Detect which cell encompasses the target text, then output its [x, y] center coordinate. 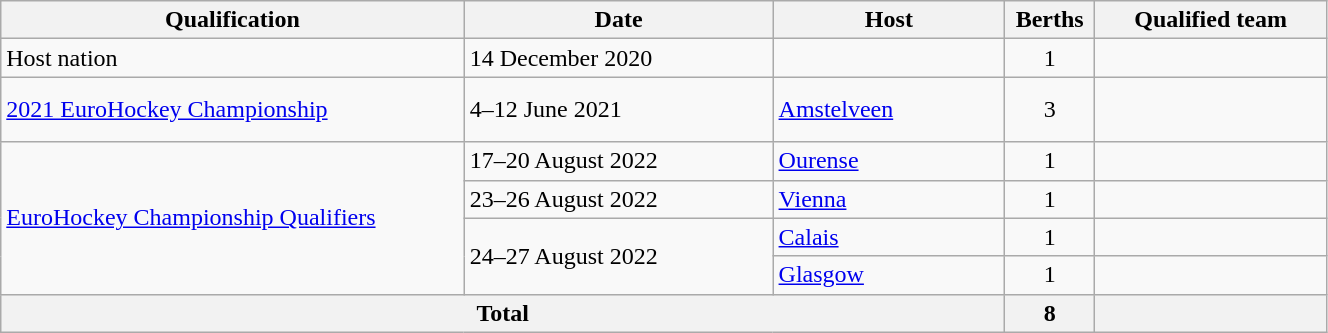
Host [889, 20]
17–20 August 2022 [618, 161]
Ourense [889, 161]
24–27 August 2022 [618, 256]
14 December 2020 [618, 58]
Host nation [232, 58]
3 [1050, 110]
Qualification [232, 20]
Calais [889, 237]
Berths [1050, 20]
Total [503, 313]
Date [618, 20]
4–12 June 2021 [618, 110]
Amstelveen [889, 110]
Qualified team [1211, 20]
23–26 August 2022 [618, 199]
Glasgow [889, 275]
EuroHockey Championship Qualifiers [232, 218]
Vienna [889, 199]
2021 EuroHockey Championship [232, 110]
8 [1050, 313]
